From the cell containing the given text, extract its center point as (x, y) coordinate. 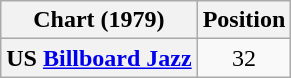
Position (244, 20)
Chart (1979) (99, 20)
32 (244, 58)
US Billboard Jazz (99, 58)
